Pinpoint the cell where the given text exists, returning its [x, y] midpoint coordinate. 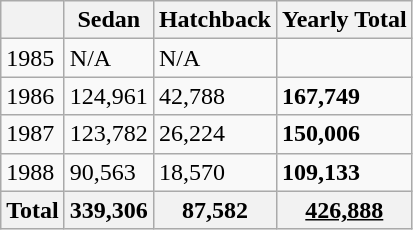
1988 [33, 172]
1986 [33, 96]
1987 [33, 134]
90,563 [108, 172]
426,888 [344, 210]
18,570 [214, 172]
42,788 [214, 96]
Total [33, 210]
150,006 [344, 134]
87,582 [214, 210]
Yearly Total [344, 20]
1985 [33, 58]
109,133 [344, 172]
124,961 [108, 96]
Hatchback [214, 20]
339,306 [108, 210]
123,782 [108, 134]
167,749 [344, 96]
26,224 [214, 134]
Sedan [108, 20]
